Find where the given text appears and provide that cell's center as [x, y] coordinate. 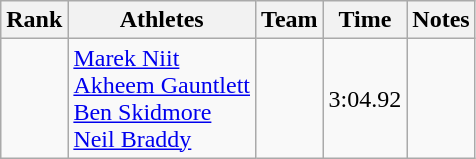
Time [365, 20]
Rank [34, 20]
Marek NiitAkheem GauntlettBen SkidmoreNeil Braddy [162, 98]
3:04.92 [365, 98]
Notes [441, 20]
Athletes [162, 20]
Team [290, 20]
